Find where the given text appears and provide that cell's center as [X, Y] coordinate. 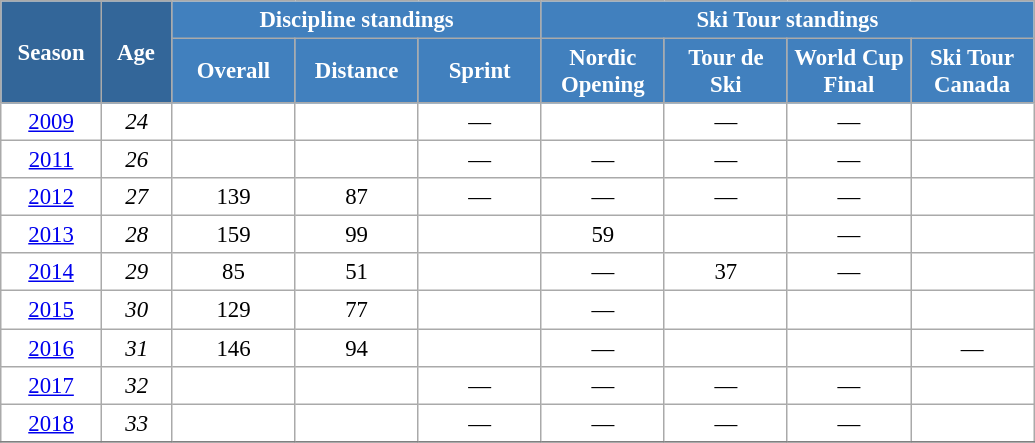
26 [136, 160]
77 [356, 310]
2017 [52, 385]
139 [234, 197]
Tour deSki [726, 72]
146 [234, 348]
Season [52, 52]
2011 [52, 160]
30 [136, 310]
Ski Tour standings [787, 20]
85 [234, 273]
159 [234, 235]
Discipline standings [356, 20]
2009 [52, 122]
2014 [52, 273]
2012 [52, 197]
87 [356, 197]
Age [136, 52]
24 [136, 122]
Distance [356, 72]
2015 [52, 310]
94 [356, 348]
Sprint [480, 72]
29 [136, 273]
Overall [234, 72]
33 [136, 423]
2018 [52, 423]
129 [234, 310]
59 [602, 235]
27 [136, 197]
28 [136, 235]
Ski TourCanada [972, 72]
2016 [52, 348]
51 [356, 273]
World CupFinal [848, 72]
99 [356, 235]
2013 [52, 235]
32 [136, 385]
31 [136, 348]
37 [726, 273]
NordicOpening [602, 72]
